Return [X, Y] of the center of cell containing provided text 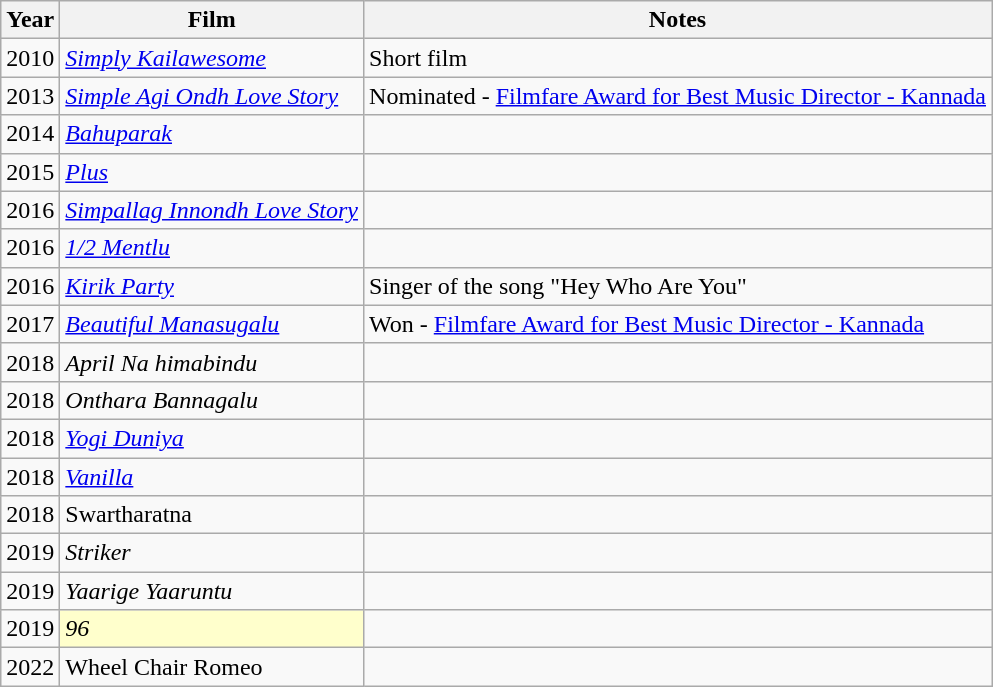
1/2 Mentlu [212, 248]
Year [30, 20]
Yogi Duniya [212, 438]
Striker [212, 553]
2017 [30, 324]
2013 [30, 96]
Onthara Bannagalu [212, 400]
Notes [678, 20]
April Na himabindu [212, 362]
2014 [30, 134]
Yaarige Yaaruntu [212, 591]
Film [212, 20]
2022 [30, 667]
2015 [30, 172]
Won - Filmfare Award for Best Music Director - Kannada [678, 324]
96 [212, 629]
Short film [678, 58]
Bahuparak [212, 134]
Simpallag Innondh Love Story [212, 210]
Nominated - Filmfare Award for Best Music Director - Kannada [678, 96]
Swartharatna [212, 515]
Vanilla [212, 477]
Singer of the song "Hey Who Are You" [678, 286]
Wheel Chair Romeo [212, 667]
Simply Kailawesome [212, 58]
Plus [212, 172]
Simple Agi Ondh Love Story [212, 96]
Beautiful Manasugalu [212, 324]
Kirik Party [212, 286]
2010 [30, 58]
